Detect which cell encompasses the target text, then output its (X, Y) center coordinate. 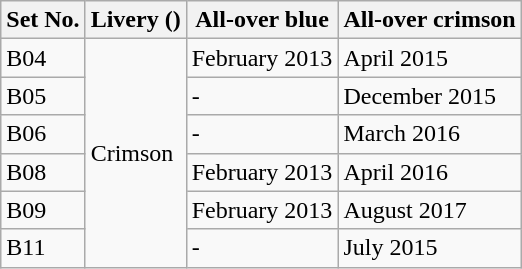
Set No. (43, 20)
B05 (43, 96)
Crimson (136, 153)
B11 (43, 248)
April 2016 (430, 172)
All-over crimson (430, 20)
July 2015 (430, 248)
B06 (43, 134)
All-over blue (262, 20)
March 2016 (430, 134)
B09 (43, 210)
December 2015 (430, 96)
April 2015 (430, 58)
B04 (43, 58)
Livery () (136, 20)
August 2017 (430, 210)
B08 (43, 172)
